Scan for the cell matching the given text and deliver its (X, Y) coordinate at center. 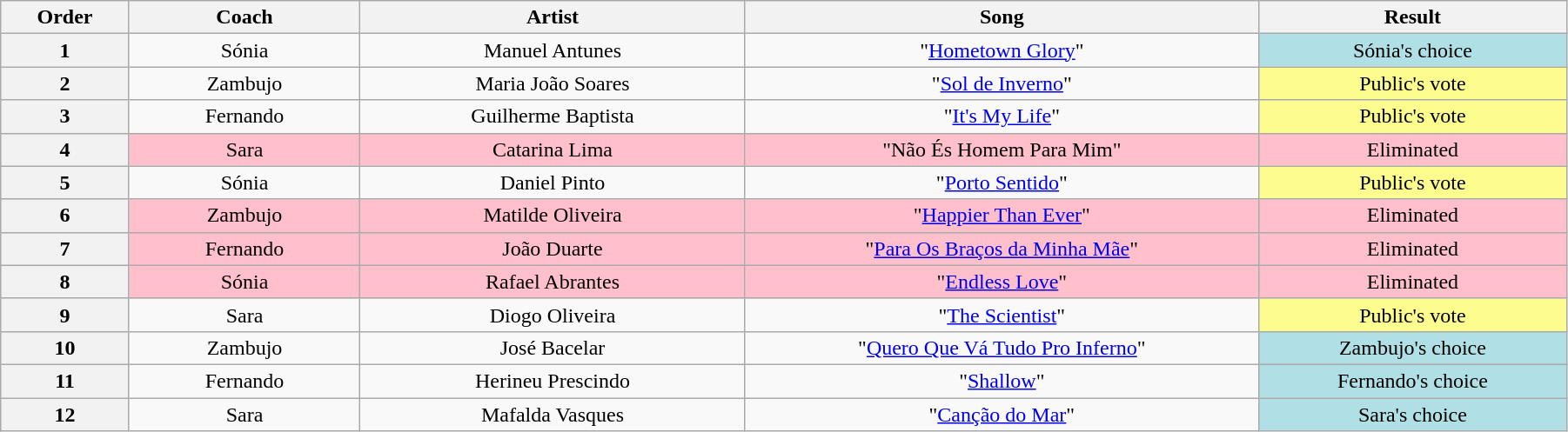
12 (64, 415)
6 (64, 216)
Fernando's choice (1412, 381)
2 (64, 83)
3 (64, 116)
"Sol de Inverno" (1002, 83)
Sara's choice (1412, 415)
8 (64, 282)
9 (64, 315)
Coach (245, 17)
José Bacelar (553, 348)
Diogo Oliveira (553, 315)
1 (64, 50)
Catarina Lima (553, 150)
"Hometown Glory" (1002, 50)
"Não És Homem Para Mim" (1002, 150)
7 (64, 249)
Result (1412, 17)
11 (64, 381)
10 (64, 348)
"Para Os Braços da Minha Mãe" (1002, 249)
Sónia's choice (1412, 50)
4 (64, 150)
Manuel Antunes (553, 50)
"Happier Than Ever" (1002, 216)
Herineu Prescindo (553, 381)
"Shallow" (1002, 381)
Mafalda Vasques (553, 415)
"Quero Que Vá Tudo Pro Inferno" (1002, 348)
Daniel Pinto (553, 183)
"Canção do Mar" (1002, 415)
Maria João Soares (553, 83)
Zambujo's choice (1412, 348)
"Endless Love" (1002, 282)
Song (1002, 17)
Order (64, 17)
Guilherme Baptista (553, 116)
"It's My Life" (1002, 116)
"Porto Sentido" (1002, 183)
Rafael Abrantes (553, 282)
Matilde Oliveira (553, 216)
5 (64, 183)
João Duarte (553, 249)
Artist (553, 17)
"The Scientist" (1002, 315)
